Find where the given text appears and provide that cell's center as (x, y) coordinate. 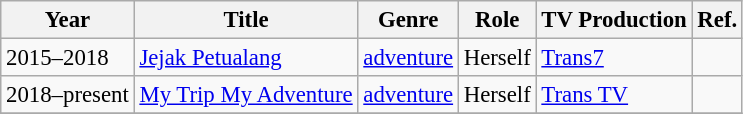
Ref. (717, 20)
TV Production (614, 20)
2015–2018 (68, 58)
Role (497, 20)
2018–present (68, 95)
Trans7 (614, 58)
Year (68, 20)
Title (246, 20)
Genre (408, 20)
My Trip My Adventure (246, 95)
Jejak Petualang (246, 58)
Trans TV (614, 95)
